Output the (X, Y) coordinate of the center of the cell containing the given text.  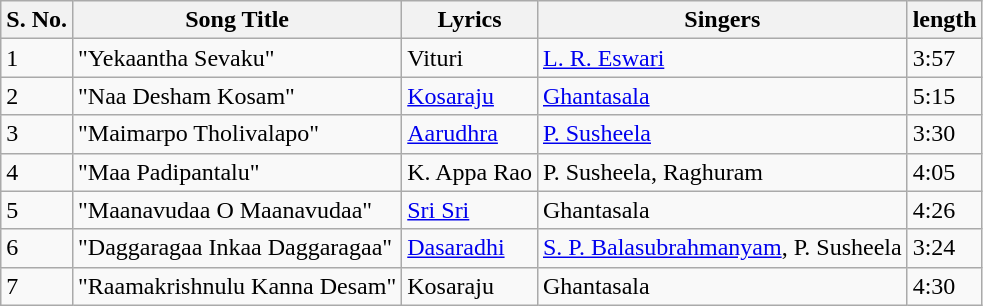
S. P. Balasubrahmanyam, P. Susheela (722, 248)
P. Susheela (722, 134)
3 (37, 134)
3:24 (944, 248)
Singers (722, 20)
7 (37, 286)
1 (37, 58)
L. R. Eswari (722, 58)
5 (37, 210)
Sri Sri (470, 210)
6 (37, 248)
S. No. (37, 20)
2 (37, 96)
"Daggaragaa Inkaa Daggaragaa" (236, 248)
Lyrics (470, 20)
Dasaradhi (470, 248)
4:26 (944, 210)
"Maanavudaa O Maanavudaa" (236, 210)
Vituri (470, 58)
K. Appa Rao (470, 172)
4:30 (944, 286)
"Naa Desham Kosam" (236, 96)
length (944, 20)
5:15 (944, 96)
4:05 (944, 172)
"Raamakrishnulu Kanna Desam" (236, 286)
Song Title (236, 20)
"Maimarpo Tholivalapo" (236, 134)
3:30 (944, 134)
4 (37, 172)
"Yekaantha Sevaku" (236, 58)
"Maa Padipantalu" (236, 172)
3:57 (944, 58)
P. Susheela, Raghuram (722, 172)
Aarudhra (470, 134)
